Provide the [X, Y] coordinate of the cell's center where the given text is located.  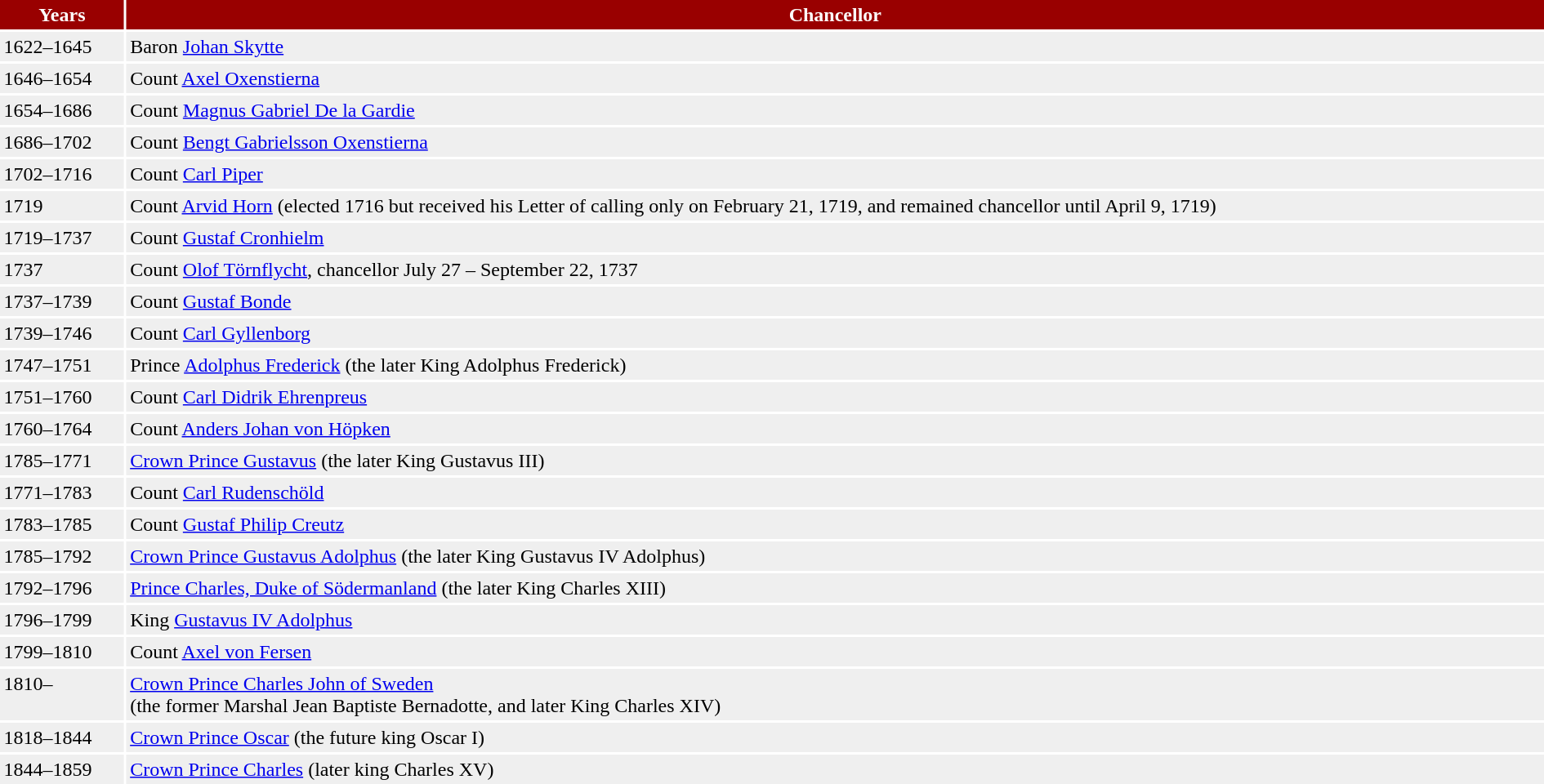
Count Carl Rudenschöld [835, 492]
Chancellor [835, 15]
King Gustavus IV Adolphus [835, 620]
Count Axel von Fersen [835, 652]
Count Axel Oxenstierna [835, 78]
1785–1771 [62, 461]
Count Carl Gyllenborg [835, 333]
1747–1751 [62, 365]
Count Anders Johan von Höpken [835, 429]
Count Gustaf Cronhielm [835, 238]
1771–1783 [62, 492]
1622–1645 [62, 47]
1818–1844 [62, 737]
1654–1686 [62, 110]
Count Carl Didrik Ehrenpreus [835, 397]
1751–1760 [62, 397]
1737–1739 [62, 301]
1785–1792 [62, 556]
Years [62, 15]
Count Olof Törnflycht, chancellor July 27 – September 22, 1737 [835, 269]
1686–1702 [62, 142]
1719 [62, 206]
Crown Prince Charles John of Sweden(the former Marshal Jean Baptiste Bernadotte, and later King Charles XIV) [835, 694]
1796–1799 [62, 620]
1810– [62, 694]
Count Gustaf Philip Creutz [835, 524]
1646–1654 [62, 78]
1760–1764 [62, 429]
Count Bengt Gabrielsson Oxenstierna [835, 142]
Baron Johan Skytte [835, 47]
Prince Charles, Duke of Södermanland (the later King Charles XIII) [835, 588]
1719–1737 [62, 238]
1792–1796 [62, 588]
1739–1746 [62, 333]
Prince Adolphus Frederick (the later King Adolphus Frederick) [835, 365]
1737 [62, 269]
1799–1810 [62, 652]
Crown Prince Gustavus (the later King Gustavus III) [835, 461]
Count Arvid Horn (elected 1716 but received his Letter of calling only on February 21, 1719, and remained chancellor until April 9, 1719) [835, 206]
Crown Prince Charles (later king Charles XV) [835, 769]
1783–1785 [62, 524]
Crown Prince Gustavus Adolphus (the later King Gustavus IV Adolphus) [835, 556]
Crown Prince Oscar (the future king Oscar I) [835, 737]
Count Gustaf Bonde [835, 301]
Count Magnus Gabriel De la Gardie [835, 110]
Count Carl Piper [835, 174]
1702–1716 [62, 174]
1844–1859 [62, 769]
